From the cell containing the given text, extract its center point as [X, Y] coordinate. 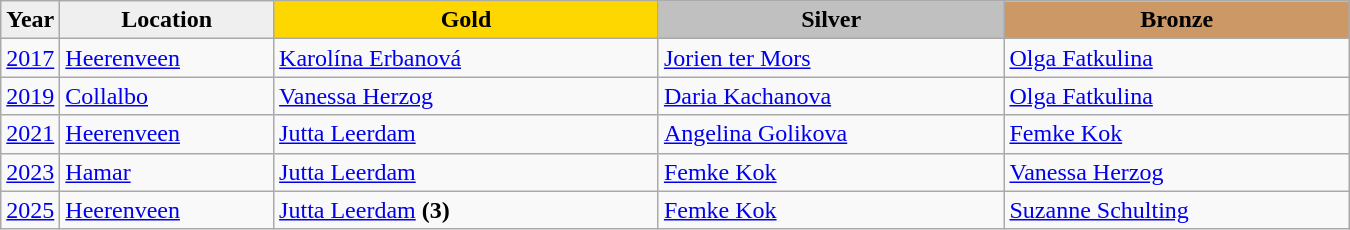
2019 [30, 96]
Gold [466, 20]
Jorien ter Mors [831, 58]
Daria Kachanova [831, 96]
Bronze [1176, 20]
Jutta Leerdam (3) [466, 210]
Collalbo [167, 96]
2017 [30, 58]
Silver [831, 20]
2021 [30, 134]
2023 [30, 172]
Karolína Erbanová [466, 58]
Suzanne Schulting [1176, 210]
Hamar [167, 172]
2025 [30, 210]
Angelina Golikova [831, 134]
Location [167, 20]
Year [30, 20]
